Detect which cell encompasses the target text, then output its (x, y) center coordinate. 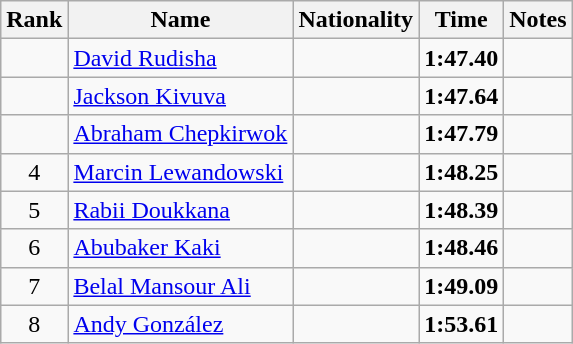
1:48.39 (462, 210)
Rank (34, 20)
Andy González (180, 324)
1:49.09 (462, 286)
Abubaker Kaki (180, 248)
Nationality (356, 20)
1:48.46 (462, 248)
1:47.79 (462, 134)
David Rudisha (180, 58)
1:47.40 (462, 58)
Jackson Kivuva (180, 96)
5 (34, 210)
Belal Mansour Ali (180, 286)
Marcin Lewandowski (180, 172)
Abraham Chepkirwok (180, 134)
8 (34, 324)
Rabii Doukkana (180, 210)
Time (462, 20)
1:48.25 (462, 172)
Name (180, 20)
6 (34, 248)
4 (34, 172)
1:53.61 (462, 324)
1:47.64 (462, 96)
Notes (538, 20)
7 (34, 286)
